Scan for the cell matching the given text and deliver its [x, y] coordinate at center. 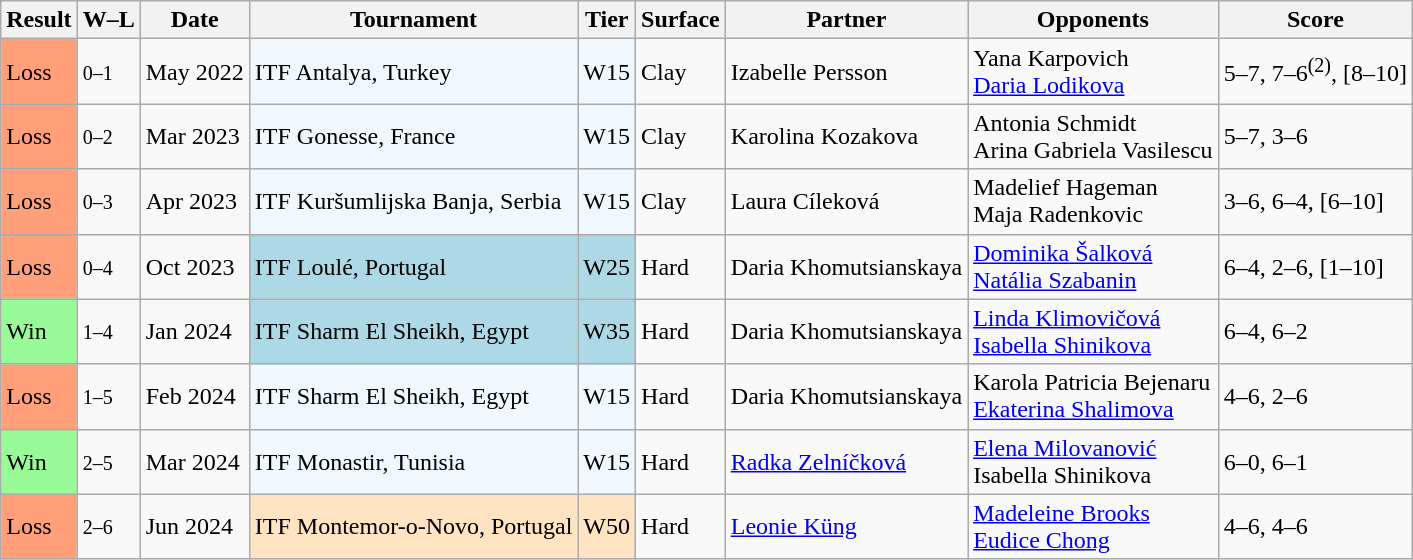
Leonie Küng [846, 526]
Opponents [1094, 20]
Laura Cíleková [846, 202]
1–5 [108, 396]
4–6, 2–6 [1315, 396]
May 2022 [194, 72]
Jun 2024 [194, 526]
Madelief Hageman Maja Radenkovic [1094, 202]
Feb 2024 [194, 396]
0–2 [108, 136]
Karola Patricia Bejenaru Ekaterina Shalimova [1094, 396]
5–7, 3–6 [1315, 136]
Apr 2023 [194, 202]
ITF Antalya, Turkey [414, 72]
Elena Milovanović Isabella Shinikova [1094, 462]
Karolina Kozakova [846, 136]
Radka Zelníčková [846, 462]
Result [39, 20]
ITF Kuršumlijska Banja, Serbia [414, 202]
Dominika Šalková Natália Szabanin [1094, 266]
5–7, 7–6(2), [8–10] [1315, 72]
2–6 [108, 526]
Tournament [414, 20]
0–3 [108, 202]
2–5 [108, 462]
Jan 2024 [194, 332]
6–0, 6–1 [1315, 462]
Date [194, 20]
0–1 [108, 72]
Surface [681, 20]
Tier [607, 20]
ITF Montemor-o-Novo, Portugal [414, 526]
Madeleine Brooks Eudice Chong [1094, 526]
W25 [607, 266]
Yana Karpovich Daria Lodikova [1094, 72]
ITF Gonesse, France [414, 136]
4–6, 4–6 [1315, 526]
Linda Klimovičová Isabella Shinikova [1094, 332]
Mar 2023 [194, 136]
Antonia Schmidt Arina Gabriela Vasilescu [1094, 136]
6–4, 6–2 [1315, 332]
3–6, 6–4, [6–10] [1315, 202]
1–4 [108, 332]
6–4, 2–6, [1–10] [1315, 266]
Mar 2024 [194, 462]
W50 [607, 526]
W–L [108, 20]
Oct 2023 [194, 266]
ITF Loulé, Portugal [414, 266]
W35 [607, 332]
Izabelle Persson [846, 72]
Partner [846, 20]
0–4 [108, 266]
Score [1315, 20]
ITF Monastir, Tunisia [414, 462]
